Return (X, Y) of the center of cell containing provided text 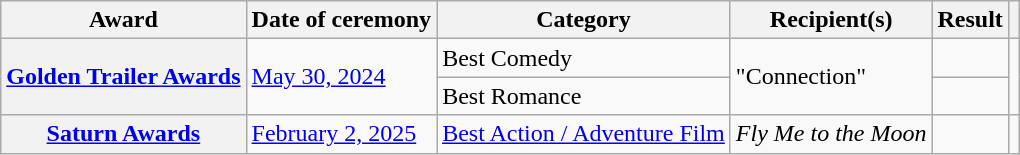
May 30, 2024 (342, 77)
Category (584, 20)
Date of ceremony (342, 20)
Best Romance (584, 96)
Saturn Awards (124, 134)
Recipient(s) (831, 20)
February 2, 2025 (342, 134)
Golden Trailer Awards (124, 77)
"Connection" (831, 77)
Fly Me to the Moon (831, 134)
Best Action / Adventure Film (584, 134)
Award (124, 20)
Best Comedy (584, 58)
Result (970, 20)
